Output the [x, y] coordinate of the center of the cell containing the given text.  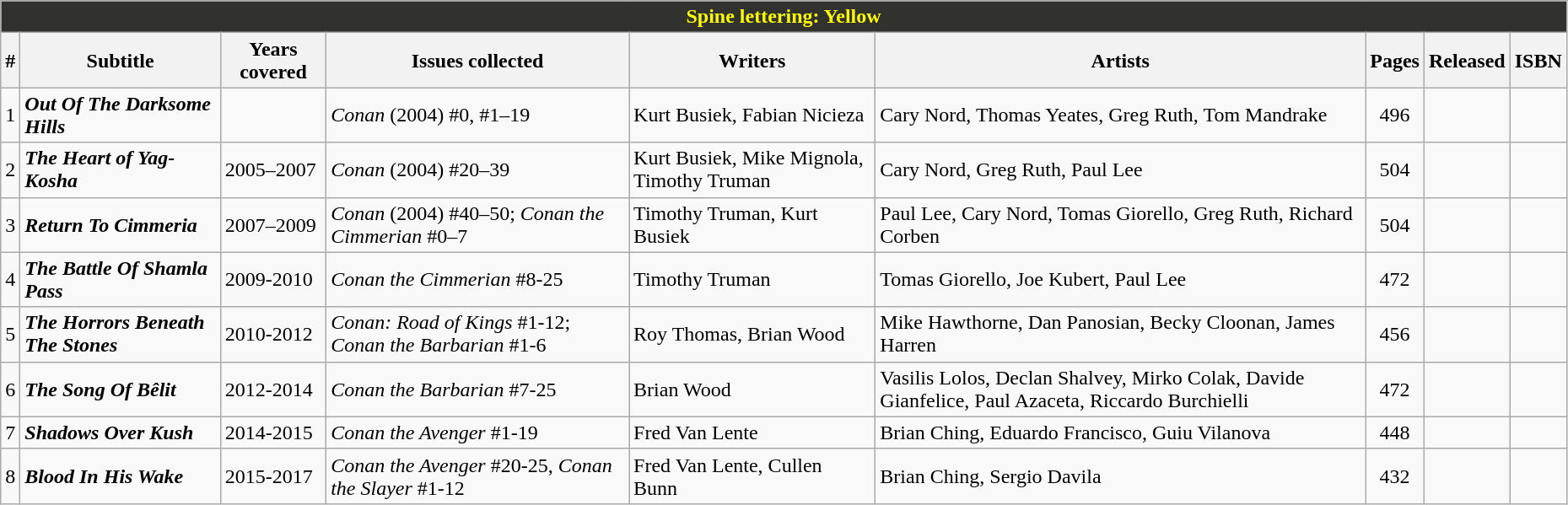
448 [1395, 432]
Out Of The Darksome Hills [120, 115]
Released [1467, 61]
2012-2014 [273, 389]
Subtitle [120, 61]
Timothy Truman [752, 280]
ISBN [1538, 61]
Fred Van Lente, Cullen Bunn [752, 475]
Conan (2004) #20–39 [477, 170]
2009-2010 [273, 280]
2005–2007 [273, 170]
Cary Nord, Thomas Yeates, Greg Ruth, Tom Mandrake [1120, 115]
Writers [752, 61]
Kurt Busiek, Fabian Nicieza [752, 115]
The Horrors Beneath The Stones [120, 334]
Years covered [273, 61]
Paul Lee, Cary Nord, Tomas Giorello, Greg Ruth, Richard Corben [1120, 224]
496 [1395, 115]
Conan the Avenger #20-25, Conan the Slayer #1-12 [477, 475]
Return To Cimmeria [120, 224]
The Heart of Yag-Kosha [120, 170]
7 [10, 432]
2007–2009 [273, 224]
Tomas Giorello, Joe Kubert, Paul Lee [1120, 280]
Conan: Road of Kings #1-12; Conan the Barbarian #1-6 [477, 334]
Shadows Over Kush [120, 432]
Artists [1120, 61]
1 [10, 115]
3 [10, 224]
Blood In His Wake [120, 475]
Roy Thomas, Brian Wood [752, 334]
8 [10, 475]
5 [10, 334]
Brian Wood [752, 389]
Cary Nord, Greg Ruth, Paul Lee [1120, 170]
Vasilis Lolos, Declan Shalvey, Mirko Colak, Davide Gianfelice, Paul Azaceta, Riccardo Burchielli [1120, 389]
Conan the Cimmerian #8-25 [477, 280]
Mike Hawthorne, Dan Panosian, Becky Cloonan, James Harren [1120, 334]
The Battle Of Shamla Pass [120, 280]
2015-2017 [273, 475]
Spine lettering: Yellow [784, 17]
2014-2015 [273, 432]
Conan the Barbarian #7-25 [477, 389]
# [10, 61]
Issues collected [477, 61]
Conan the Avenger #1-19 [477, 432]
2010-2012 [273, 334]
Fred Van Lente [752, 432]
Pages [1395, 61]
456 [1395, 334]
432 [1395, 475]
4 [10, 280]
Conan (2004) #0, #1–19 [477, 115]
6 [10, 389]
Brian Ching, Sergio Davila [1120, 475]
The Song Of Bêlit [120, 389]
Conan (2004) #40–50; Conan the Cimmerian #0–7 [477, 224]
Kurt Busiek, Mike Mignola, Timothy Truman [752, 170]
2 [10, 170]
Brian Ching, Eduardo Francisco, Guiu Vilanova [1120, 432]
Timothy Truman, Kurt Busiek [752, 224]
